Return [X, Y] of the center of cell containing provided text 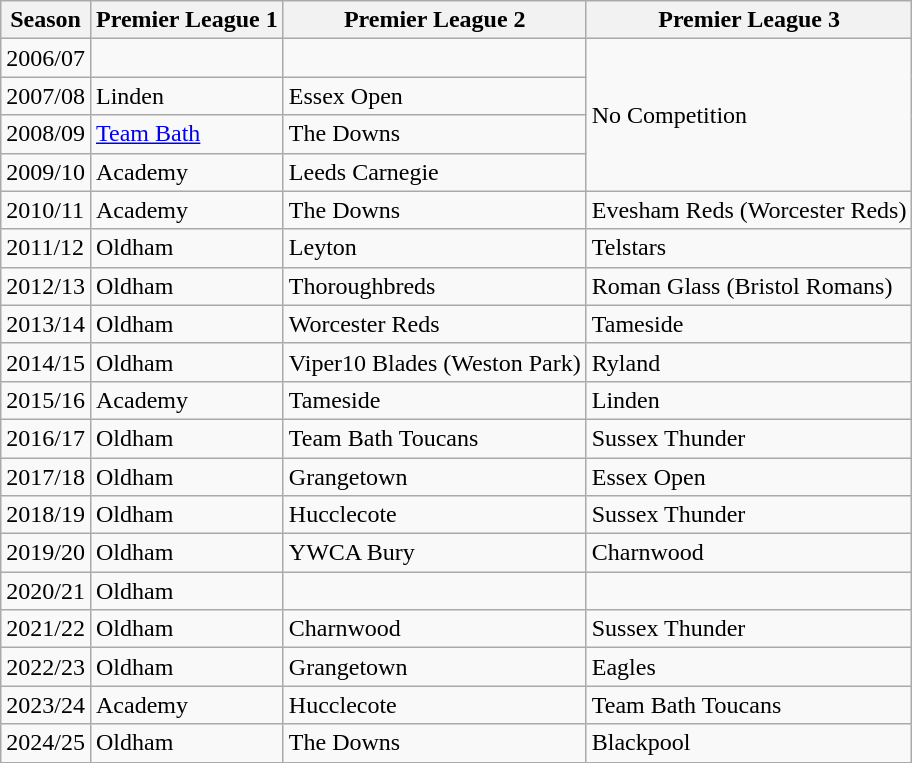
2010/11 [46, 210]
Leeds Carnegie [434, 172]
2024/25 [46, 743]
Premier League 3 [749, 20]
2016/17 [46, 438]
Worcester Reds [434, 324]
Season [46, 20]
Premier League 2 [434, 20]
2011/12 [46, 248]
Team Bath [186, 134]
Thoroughbreds [434, 286]
Blackpool [749, 743]
2012/13 [46, 286]
2015/16 [46, 400]
Ryland [749, 362]
YWCA Bury [434, 553]
Eagles [749, 667]
2019/20 [46, 553]
Roman Glass (Bristol Romans) [749, 286]
2023/24 [46, 705]
2018/19 [46, 515]
2007/08 [46, 96]
2020/21 [46, 591]
Evesham Reds (Worcester Reds) [749, 210]
No Competition [749, 115]
2013/14 [46, 324]
2008/09 [46, 134]
Telstars [749, 248]
2006/07 [46, 58]
2014/15 [46, 362]
2009/10 [46, 172]
2017/18 [46, 477]
2021/22 [46, 629]
Viper10 Blades (Weston Park) [434, 362]
Leyton [434, 248]
Premier League 1 [186, 20]
2022/23 [46, 667]
